Scan for the cell matching the given text and deliver its (x, y) coordinate at center. 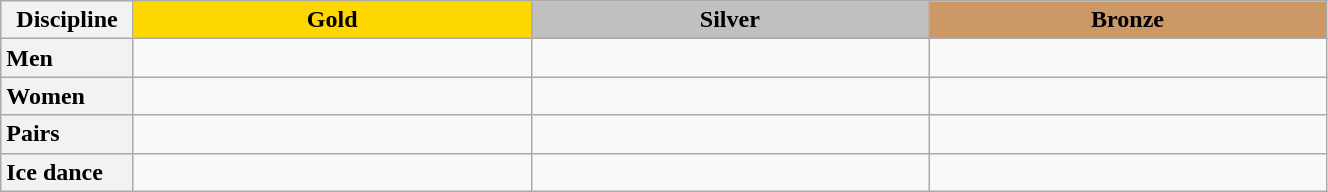
Silver (730, 20)
Women (68, 96)
Ice dance (68, 172)
Bronze (1128, 20)
Discipline (68, 20)
Gold (332, 20)
Men (68, 58)
Pairs (68, 134)
